Search for the cell housing the specified text and yield its (x, y) center coordinate. 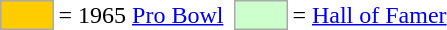
= 1965 Pro Bowl (141, 15)
